Return [X, Y] of the center of cell containing provided text 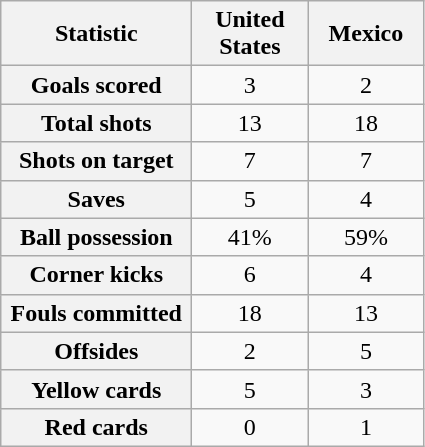
United States [250, 34]
Red cards [96, 427]
Statistic [96, 34]
Goals scored [96, 85]
Saves [96, 199]
0 [250, 427]
1 [366, 427]
Corner kicks [96, 275]
Ball possession [96, 237]
Mexico [366, 34]
Total shots [96, 123]
6 [250, 275]
41% [250, 237]
Yellow cards [96, 389]
Offsides [96, 351]
59% [366, 237]
Fouls committed [96, 313]
Shots on target [96, 161]
